Return (X, Y) of the center of cell containing provided text 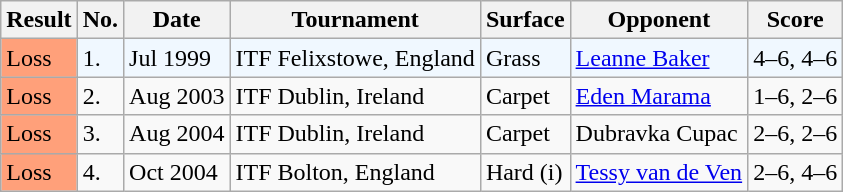
Hard (i) (525, 172)
Date (177, 20)
1–6, 2–6 (796, 96)
ITF Felixstowe, England (355, 58)
1. (100, 58)
Score (796, 20)
Result (39, 20)
4–6, 4–6 (796, 58)
2–6, 2–6 (796, 134)
Grass (525, 58)
No. (100, 20)
ITF Bolton, England (355, 172)
2. (100, 96)
Oct 2004 (177, 172)
3. (100, 134)
Eden Marama (659, 96)
Dubravka Cupac (659, 134)
Tessy van de Ven (659, 172)
4. (100, 172)
Aug 2003 (177, 96)
2–6, 4–6 (796, 172)
Opponent (659, 20)
Tournament (355, 20)
Surface (525, 20)
Leanne Baker (659, 58)
Jul 1999 (177, 58)
Aug 2004 (177, 134)
